Provide the (X, Y) coordinate of the cell's center where the given text is located.  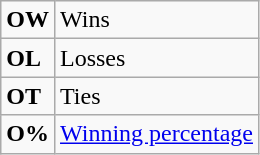
Ties (156, 96)
Winning percentage (156, 134)
Losses (156, 58)
OT (28, 96)
OW (28, 20)
OL (28, 58)
Wins (156, 20)
O% (28, 134)
